Identify which cell holds the provided text, then report its (X, Y) central coordinate. 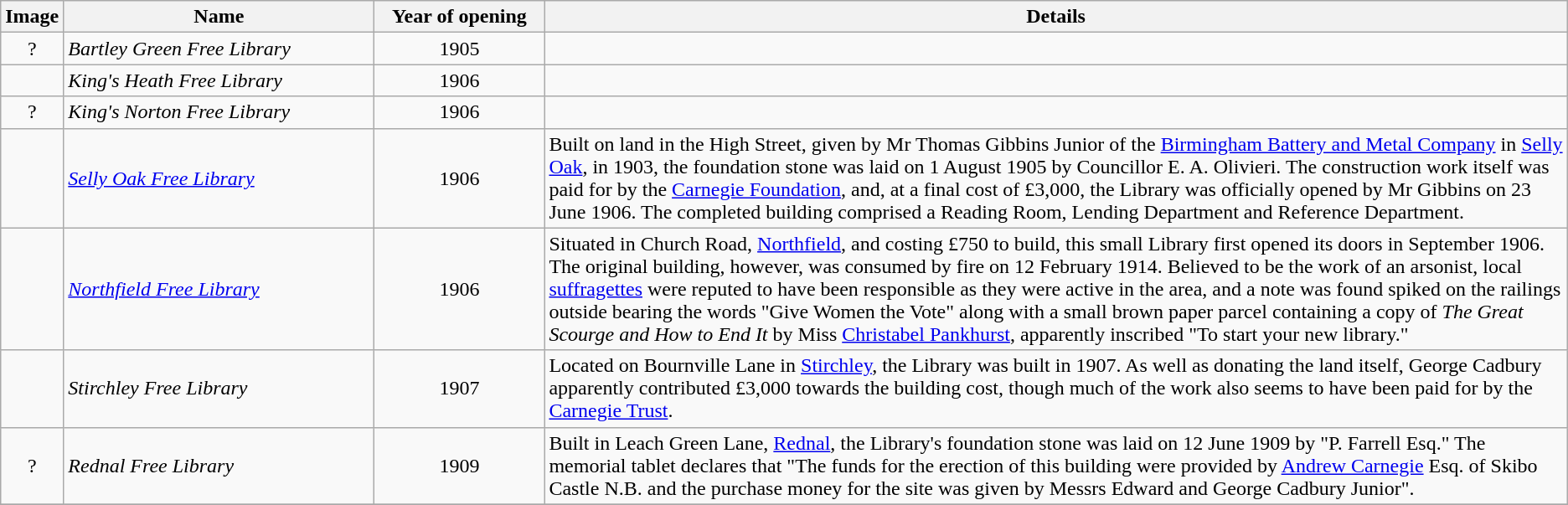
Image (32, 17)
Rednal Free Library (219, 466)
1909 (459, 466)
Name (219, 17)
1907 (459, 389)
1905 (459, 49)
Stirchley Free Library (219, 389)
Selly Oak Free Library (219, 178)
Details (1055, 17)
Year of opening (459, 17)
Northfield Free Library (219, 289)
King's Norton Free Library (219, 112)
King's Heath Free Library (219, 80)
Bartley Green Free Library (219, 49)
